Return the [x, y] coordinate for the center point of the cell that contains the specified text.  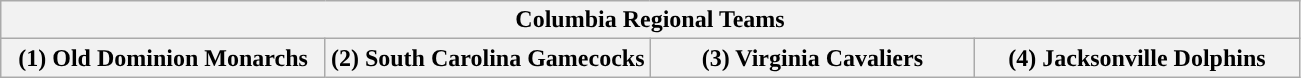
(3) Virginia Cavaliers [812, 58]
(2) South Carolina Gamecocks [488, 58]
Columbia Regional Teams [650, 20]
(1) Old Dominion Monarchs [164, 58]
(4) Jacksonville Dolphins [1138, 58]
